Return the (x, y) coordinate for the center point of the cell that contains the specified text.  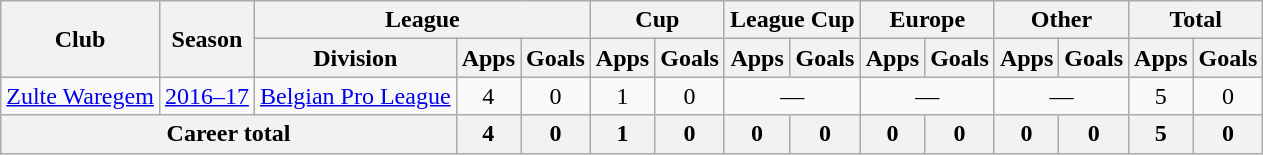
Division (355, 58)
Total (1196, 20)
League Cup (792, 20)
League (422, 20)
Cup (657, 20)
Club (80, 39)
Season (206, 39)
Zulte Waregem (80, 96)
Other (1061, 20)
Belgian Pro League (355, 96)
Career total (228, 134)
Europe (927, 20)
2016–17 (206, 96)
